Determine the (X, Y) coordinate at the center of the cell enclosing the given text.  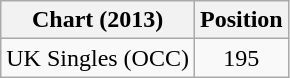
195 (241, 58)
UK Singles (OCC) (98, 58)
Position (241, 20)
Chart (2013) (98, 20)
